Search for the cell housing the specified text and yield its [X, Y] center coordinate. 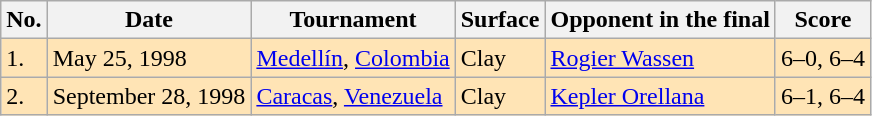
Rogier Wassen [660, 58]
Tournament [353, 20]
Score [822, 20]
1. [24, 58]
September 28, 1998 [149, 96]
May 25, 1998 [149, 58]
Date [149, 20]
Opponent in the final [660, 20]
Kepler Orellana [660, 96]
Caracas, Venezuela [353, 96]
6–0, 6–4 [822, 58]
Surface [500, 20]
6–1, 6–4 [822, 96]
Medellín, Colombia [353, 58]
No. [24, 20]
2. [24, 96]
